Return [x, y] of the center of cell containing provided text 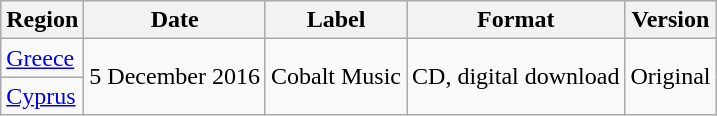
Cyprus [42, 96]
Date [175, 20]
Greece [42, 58]
Version [670, 20]
Cobalt Music [336, 77]
CD, digital download [516, 77]
Original [670, 77]
Region [42, 20]
5 December 2016 [175, 77]
Format [516, 20]
Label [336, 20]
